From the cell containing the given text, extract its center point as (x, y) coordinate. 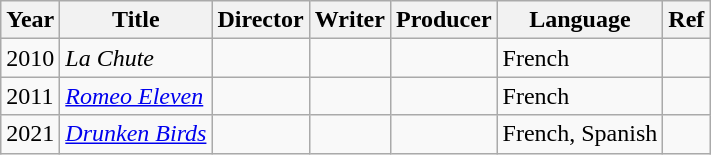
Director (260, 20)
French, Spanish (580, 134)
La Chute (136, 58)
2021 (30, 134)
Writer (350, 20)
Year (30, 20)
Language (580, 20)
Romeo Eleven (136, 96)
2010 (30, 58)
2011 (30, 96)
Ref (686, 20)
Title (136, 20)
Drunken Birds (136, 134)
Producer (444, 20)
